Identify which cell holds the provided text, then report its (x, y) central coordinate. 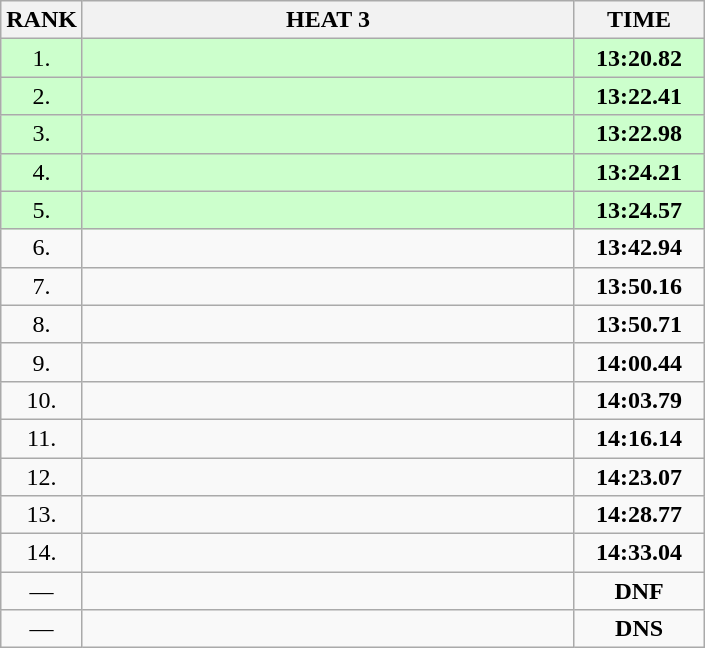
3. (42, 134)
HEAT 3 (328, 20)
1. (42, 58)
8. (42, 324)
7. (42, 286)
4. (42, 172)
13:24.21 (640, 172)
13:24.57 (640, 210)
6. (42, 248)
RANK (42, 20)
13:22.41 (640, 96)
2. (42, 96)
10. (42, 400)
9. (42, 362)
14:33.04 (640, 553)
14:00.44 (640, 362)
5. (42, 210)
12. (42, 477)
14:16.14 (640, 438)
13:50.16 (640, 286)
13:42.94 (640, 248)
13:22.98 (640, 134)
14:28.77 (640, 515)
14:03.79 (640, 400)
DNS (640, 629)
TIME (640, 20)
13:20.82 (640, 58)
11. (42, 438)
13:50.71 (640, 324)
13. (42, 515)
14:23.07 (640, 477)
14. (42, 553)
DNF (640, 591)
